Return the (X, Y) coordinate for the center point of the cell that contains the specified text.  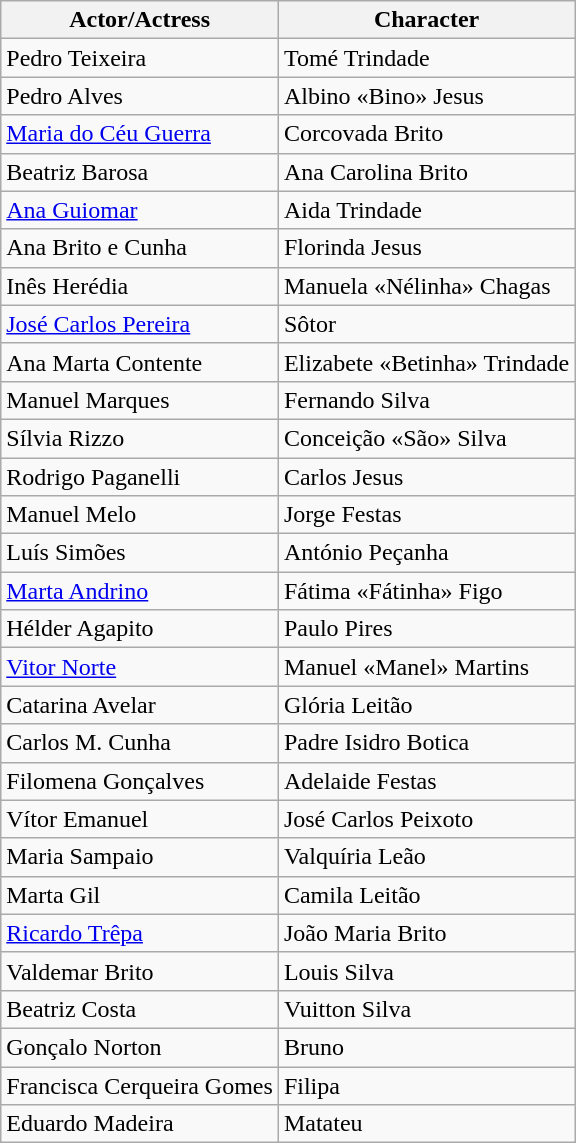
Francisca Cerqueira Gomes (140, 1085)
José Carlos Pereira (140, 324)
Louis Silva (426, 971)
Ana Carolina Brito (426, 172)
Manuel Marques (140, 400)
Paulo Pires (426, 629)
Luís Simões (140, 553)
Ricardo Trêpa (140, 933)
Ana Marta Contente (140, 362)
Padre Isidro Botica (426, 743)
Carlos Jesus (426, 477)
Matateu (426, 1124)
Hélder Agapito (140, 629)
Sôtor (426, 324)
Corcovada Brito (426, 134)
Eduardo Madeira (140, 1124)
Vuitton Silva (426, 1009)
José Carlos Peixoto (426, 819)
Beatriz Costa (140, 1009)
Jorge Festas (426, 515)
Filipa (426, 1085)
Filomena Gonçalves (140, 781)
Gonçalo Norton (140, 1047)
Manuel «Manel» Martins (426, 667)
Fátima «Fátinha» Figo (426, 591)
Actor/Actress (140, 20)
Sílvia Rizzo (140, 438)
Valdemar Brito (140, 971)
Elizabete «Betinha» Trindade (426, 362)
Maria do Céu Guerra (140, 134)
Pedro Teixeira (140, 58)
Rodrigo Paganelli (140, 477)
Catarina Avelar (140, 705)
Conceição «São» Silva (426, 438)
Adelaide Festas (426, 781)
Vítor Emanuel (140, 819)
António Peçanha (426, 553)
Camila Leitão (426, 895)
Pedro Alves (140, 96)
Glória Leitão (426, 705)
Albino «Bino» Jesus (426, 96)
Manuela «Nélinha» Chagas (426, 286)
Bruno (426, 1047)
Inês Herédia (140, 286)
Character (426, 20)
Beatriz Barosa (140, 172)
Ana Brito e Cunha (140, 248)
Vitor Norte (140, 667)
Carlos M. Cunha (140, 743)
Aida Trindade (426, 210)
Marta Andrino (140, 591)
Fernando Silva (426, 400)
Valquíria Leão (426, 857)
Marta Gil (140, 895)
Ana Guiomar (140, 210)
Manuel Melo (140, 515)
Florinda Jesus (426, 248)
Maria Sampaio (140, 857)
João Maria Brito (426, 933)
Tomé Trindade (426, 58)
